From the cell containing the given text, extract its center point as (X, Y) coordinate. 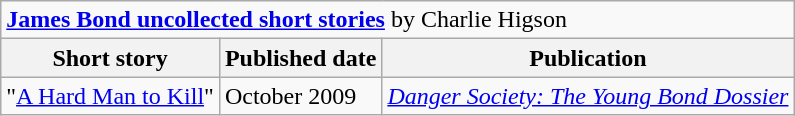
Short story (110, 58)
October 2009 (300, 96)
Published date (300, 58)
Publication (588, 58)
"A Hard Man to Kill" (110, 96)
Danger Society: The Young Bond Dossier (588, 96)
James Bond uncollected short stories by Charlie Higson (398, 20)
